Capture the cell that displays the provided text and extract its [X, Y] central coordinate. 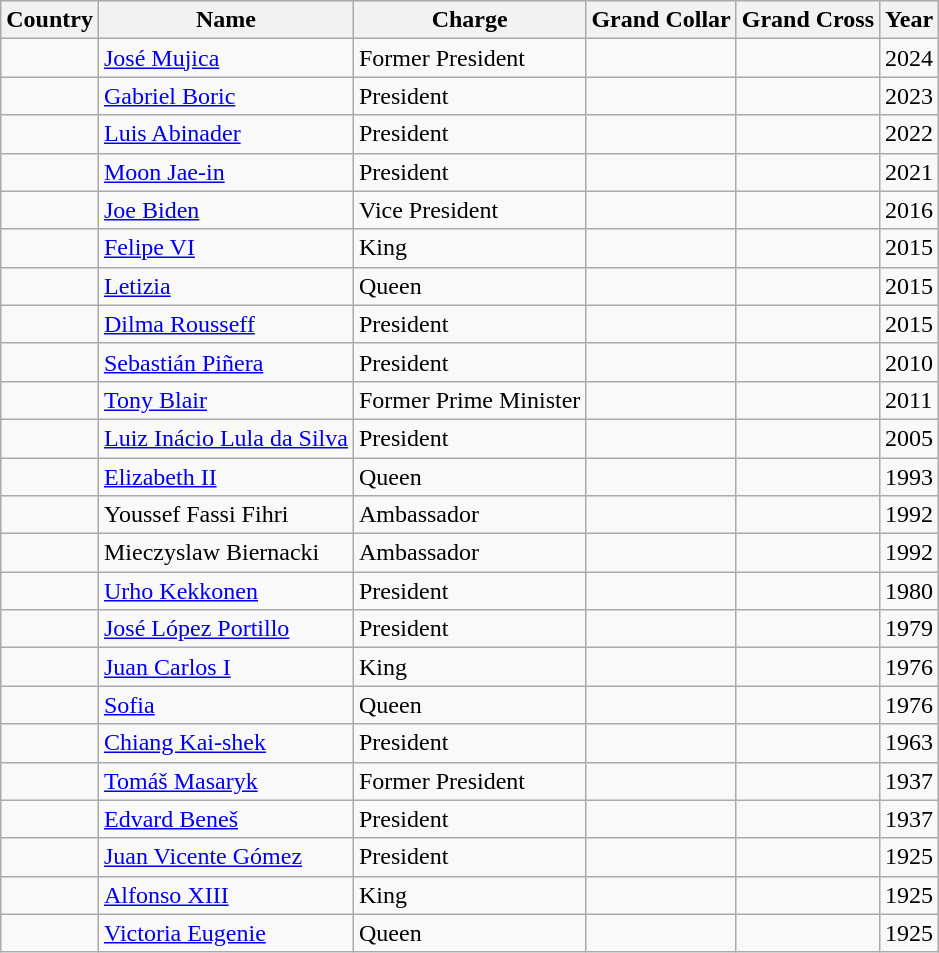
2016 [910, 210]
Year [910, 20]
Luis Abinader [226, 134]
2011 [910, 400]
Tony Blair [226, 400]
Joe Biden [226, 210]
Former Prime Minister [469, 400]
1980 [910, 591]
Urho Kekkonen [226, 591]
Letizia [226, 286]
2005 [910, 438]
Juan Vicente Gómez [226, 857]
Victoria Eugenie [226, 933]
Juan Carlos I [226, 667]
José Mujica [226, 58]
José López Portillo [226, 629]
Dilma Rousseff [226, 324]
2024 [910, 58]
2010 [910, 362]
1979 [910, 629]
Country [50, 20]
Youssef Fassi Fihri [226, 515]
1993 [910, 477]
Name [226, 20]
Grand Collar [661, 20]
Alfonso XIII [226, 895]
Tomáš Masaryk [226, 781]
Chiang Kai-shek [226, 743]
2022 [910, 134]
Edvard Beneš [226, 819]
Gabriel Boric [226, 96]
Elizabeth II [226, 477]
2023 [910, 96]
Sofia [226, 705]
1963 [910, 743]
Vice President [469, 210]
Grand Cross [808, 20]
2021 [910, 172]
Moon Jae-in [226, 172]
Luiz Inácio Lula da Silva [226, 438]
Felipe VI [226, 248]
Sebastián Piñera [226, 362]
Charge [469, 20]
Mieczyslaw Biernacki [226, 553]
